Return the (x, y) coordinate for the center point of the cell that contains the specified text.  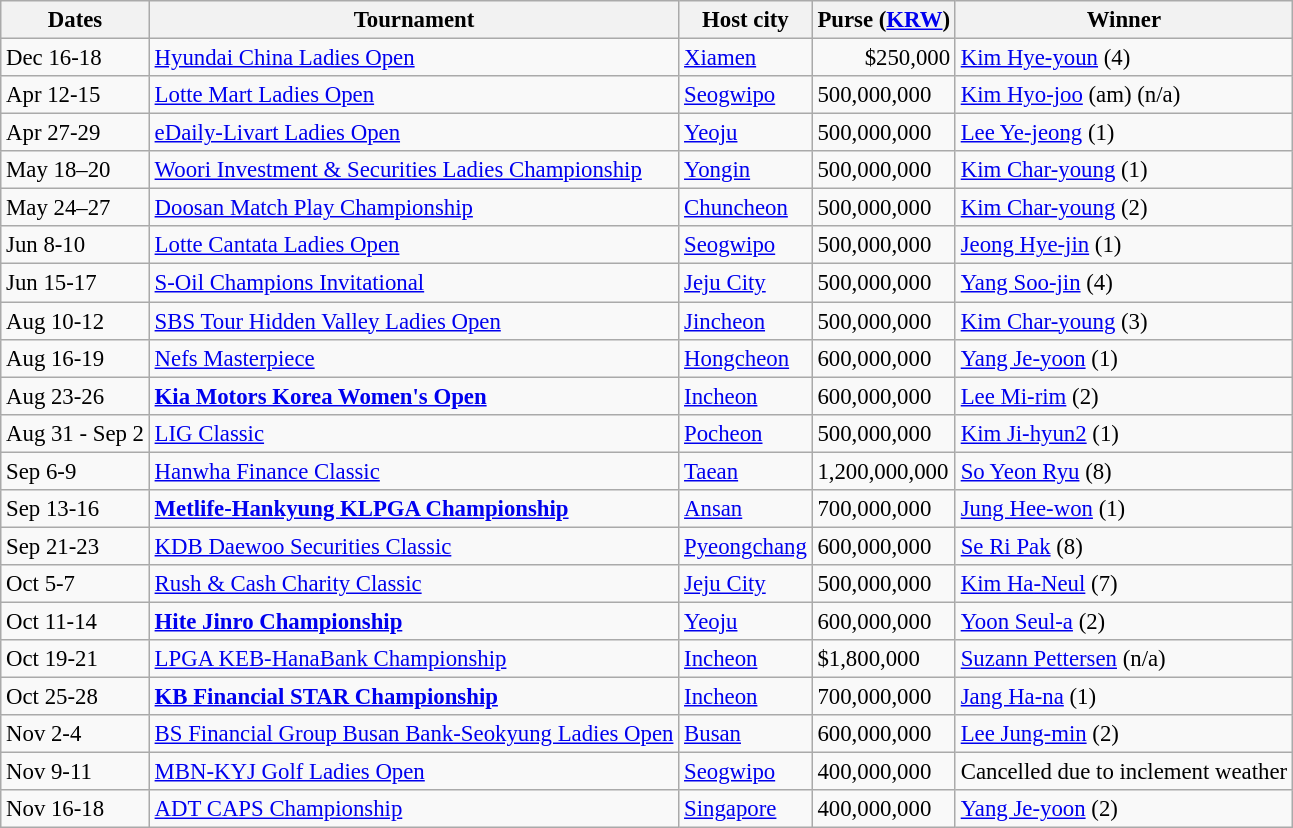
Aug 31 - Sep 2 (76, 433)
eDaily-Livart Ladies Open (414, 133)
Suzann Pettersen (n/a) (1124, 659)
Dates (76, 20)
Nov 9-11 (76, 772)
Jeong Hye-jin (1) (1124, 245)
KDB Daewoo Securities Classic (414, 546)
LIG Classic (414, 433)
Lotte Cantata Ladies Open (414, 245)
Kim Char-young (2) (1124, 208)
SBS Tour Hidden Valley Ladies Open (414, 321)
Oct 25-28 (76, 697)
Hyundai China Ladies Open (414, 58)
Hite Jinro Championship (414, 621)
Xiamen (746, 58)
Jincheon (746, 321)
So Yeon Ryu (8) (1124, 471)
Kim Hyo-joo (am) (n/a) (1124, 95)
Purse (KRW) (884, 20)
$1,800,000 (884, 659)
Jun 15-17 (76, 283)
Kim Ha-Neul (7) (1124, 584)
Kim Char-young (3) (1124, 321)
Nov 2-4 (76, 734)
Pocheon (746, 433)
Aug 23-26 (76, 396)
BS Financial Group Busan Bank-Seokyung Ladies Open (414, 734)
Metlife-Hankyung KLPGA Championship (414, 509)
Sep 6-9 (76, 471)
1,200,000,000 (884, 471)
May 18–20 (76, 170)
Yang Je-yoon (2) (1124, 809)
$250,000 (884, 58)
Hongcheon (746, 358)
Kim Char-young (1) (1124, 170)
Lee Jung-min (2) (1124, 734)
S-Oil Champions Invitational (414, 283)
Lotte Mart Ladies Open (414, 95)
Ansan (746, 509)
Jang Ha-na (1) (1124, 697)
Yoon Seul-a (2) (1124, 621)
Apr 12-15 (76, 95)
Jun 8-10 (76, 245)
Lee Ye-jeong (1) (1124, 133)
Kia Motors Korea Women's Open (414, 396)
Oct 11-14 (76, 621)
Kim Hye-youn (4) (1124, 58)
Host city (746, 20)
Sep 13-16 (76, 509)
KB Financial STAR Championship (414, 697)
Lee Mi-rim (2) (1124, 396)
May 24–27 (76, 208)
Nefs Masterpiece (414, 358)
Tournament (414, 20)
ADT CAPS Championship (414, 809)
Singapore (746, 809)
Nov 16-18 (76, 809)
Apr 27-29 (76, 133)
Aug 10-12 (76, 321)
Jung Hee-won (1) (1124, 509)
Yang Soo-jin (4) (1124, 283)
Winner (1124, 20)
Kim Ji-hyun2 (1) (1124, 433)
LPGA KEB-HanaBank Championship (414, 659)
Yang Je-yoon (1) (1124, 358)
Pyeongchang (746, 546)
Se Ri Pak (8) (1124, 546)
Dec 16-18 (76, 58)
Yongin (746, 170)
Sep 21-23 (76, 546)
Aug 16-19 (76, 358)
Doosan Match Play Championship (414, 208)
Oct 19-21 (76, 659)
Taean (746, 471)
Cancelled due to inclement weather (1124, 772)
Hanwha Finance Classic (414, 471)
Busan (746, 734)
Chuncheon (746, 208)
Rush & Cash Charity Classic (414, 584)
Woori Investment & Securities Ladies Championship (414, 170)
Oct 5-7 (76, 584)
MBN-KYJ Golf Ladies Open (414, 772)
